Pinpoint the cell where the given text exists, returning its (x, y) midpoint coordinate. 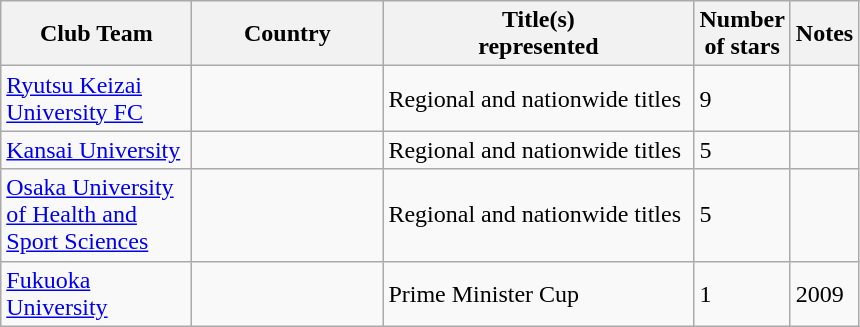
Numberof stars (742, 34)
Prime Minister Cup (538, 294)
Title(s)represented (538, 34)
9 (742, 98)
2009 (824, 294)
Club Team (96, 34)
Notes (824, 34)
Osaka University of Health and Sport Sciences (96, 215)
Kansai University (96, 150)
1 (742, 294)
Country (288, 34)
Fukuoka University (96, 294)
Ryutsu Keizai University FC (96, 98)
